Pinpoint the cell where the given text exists, returning its [X, Y] midpoint coordinate. 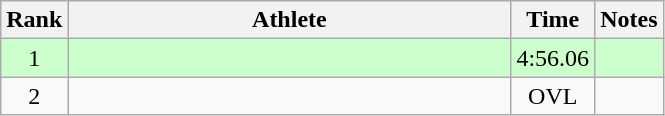
Notes [629, 20]
1 [34, 58]
2 [34, 96]
OVL [553, 96]
Time [553, 20]
4:56.06 [553, 58]
Rank [34, 20]
Athlete [290, 20]
